Provide the [X, Y] coordinate of the cell's center where the given text is located.  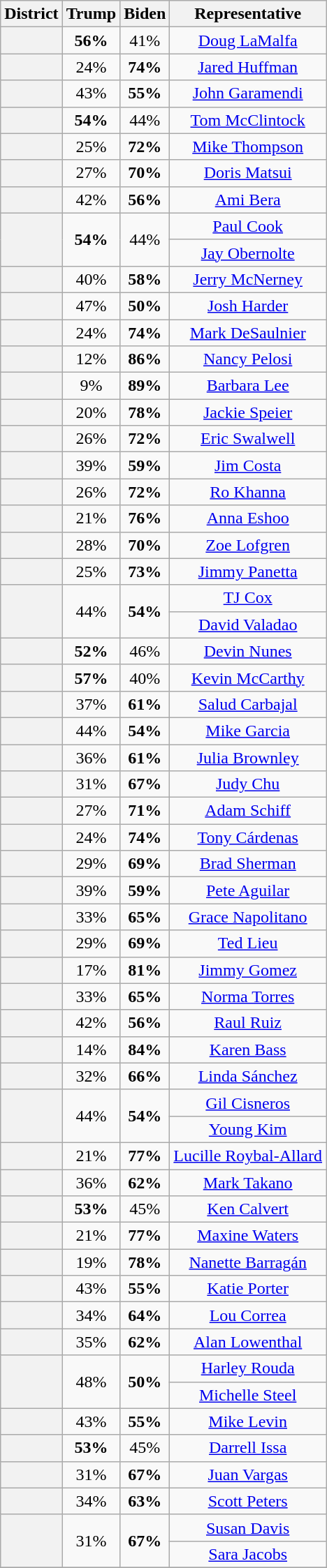
Scott Peters [248, 1501]
Pete Aguilar [248, 890]
Paul Cook [248, 226]
Mike Garcia [248, 731]
Ro Khanna [248, 492]
48% [91, 1382]
14% [91, 1050]
52% [91, 651]
Doug LaMalfa [248, 40]
76% [145, 518]
66% [145, 1076]
Jimmy Gomez [248, 970]
Linda Sánchez [248, 1076]
Mike Levin [248, 1421]
Jared Huffman [248, 67]
John Garamendi [248, 94]
Maxine Waters [248, 1236]
20% [91, 412]
Josh Harder [248, 306]
Susan Davis [248, 1528]
Karen Bass [248, 1050]
Eric Swalwell [248, 439]
Nanette Barragán [248, 1262]
Tony Cárdenas [248, 837]
Biden [145, 14]
81% [145, 970]
71% [145, 811]
73% [145, 572]
Mark Takano [248, 1183]
89% [145, 386]
12% [91, 359]
Jimmy Panetta [248, 572]
TJ Cox [248, 598]
Nancy Pelosi [248, 359]
Ted Lieu [248, 943]
35% [91, 1342]
Adam Schiff [248, 811]
Jay Obernolte [248, 253]
Anna Eshoo [248, 518]
Michelle Steel [248, 1395]
David Valadao [248, 625]
Judy Chu [248, 784]
32% [91, 1076]
Grace Napolitano [248, 917]
Lucille Roybal-Allard [248, 1156]
9% [91, 386]
Norma Torres [248, 996]
46% [145, 651]
28% [91, 545]
64% [145, 1315]
Young Kim [248, 1129]
47% [91, 306]
Salud Carbajal [248, 704]
Ken Calvert [248, 1209]
Sara Jacobs [248, 1554]
Gil Cisneros [248, 1103]
Mike Thompson [248, 147]
Jackie Speier [248, 412]
Kevin McCarthy [248, 678]
Alan Lowenthal [248, 1342]
Katie Porter [248, 1289]
Lou Correa [248, 1315]
District [31, 14]
Harley Rouda [248, 1368]
Devin Nunes [248, 651]
Representative [248, 14]
Raul Ruiz [248, 1023]
57% [91, 678]
Zoe Lofgren [248, 545]
Barbara Lee [248, 386]
84% [145, 1050]
37% [91, 704]
Mark DeSaulnier [248, 333]
Darrell Issa [248, 1448]
41% [145, 40]
19% [91, 1262]
Trump [91, 14]
Doris Matsui [248, 173]
Ami Bera [248, 200]
Brad Sherman [248, 864]
Jim Costa [248, 465]
17% [91, 970]
63% [145, 1501]
Jerry McNerney [248, 279]
Tom McClintock [248, 120]
Julia Brownley [248, 757]
58% [145, 279]
86% [145, 359]
Juan Vargas [248, 1474]
